Determine the [X, Y] coordinate at the center of the cell enclosing the given text.  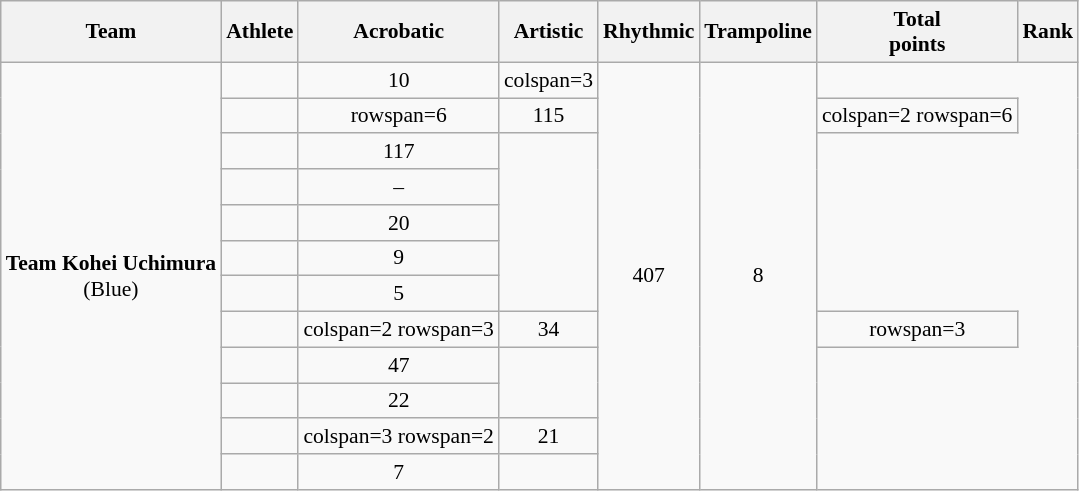
Artistic [548, 32]
21 [548, 437]
colspan=3 [548, 80]
34 [548, 330]
Totalpoints [918, 32]
5 [398, 294]
colspan=3 rowspan=2 [398, 437]
Rank [1048, 32]
Team Kohei Uchimura(Blue) [111, 276]
9 [398, 258]
colspan=2 rowspan=3 [398, 330]
Rhythmic [648, 32]
10 [398, 80]
22 [398, 401]
colspan=2 rowspan=6 [918, 116]
Acrobatic [398, 32]
– [398, 187]
117 [398, 152]
47 [398, 365]
20 [398, 223]
115 [548, 116]
407 [648, 276]
7 [398, 472]
rowspan=6 [398, 116]
rowspan=3 [918, 330]
Trampoline [758, 32]
8 [758, 276]
Athlete [260, 32]
Team [111, 32]
